Extract the [X, Y] coordinate from the center of the cell holding the provided text.  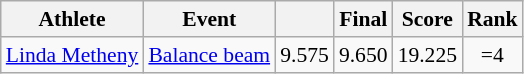
Linda Metheny [72, 55]
9.650 [364, 55]
Score [428, 19]
Rank [492, 19]
Event [209, 19]
Athlete [72, 19]
=4 [492, 55]
Final [364, 19]
Balance beam [209, 55]
19.225 [428, 55]
9.575 [304, 55]
